From the cell containing the given text, extract its center point as (x, y) coordinate. 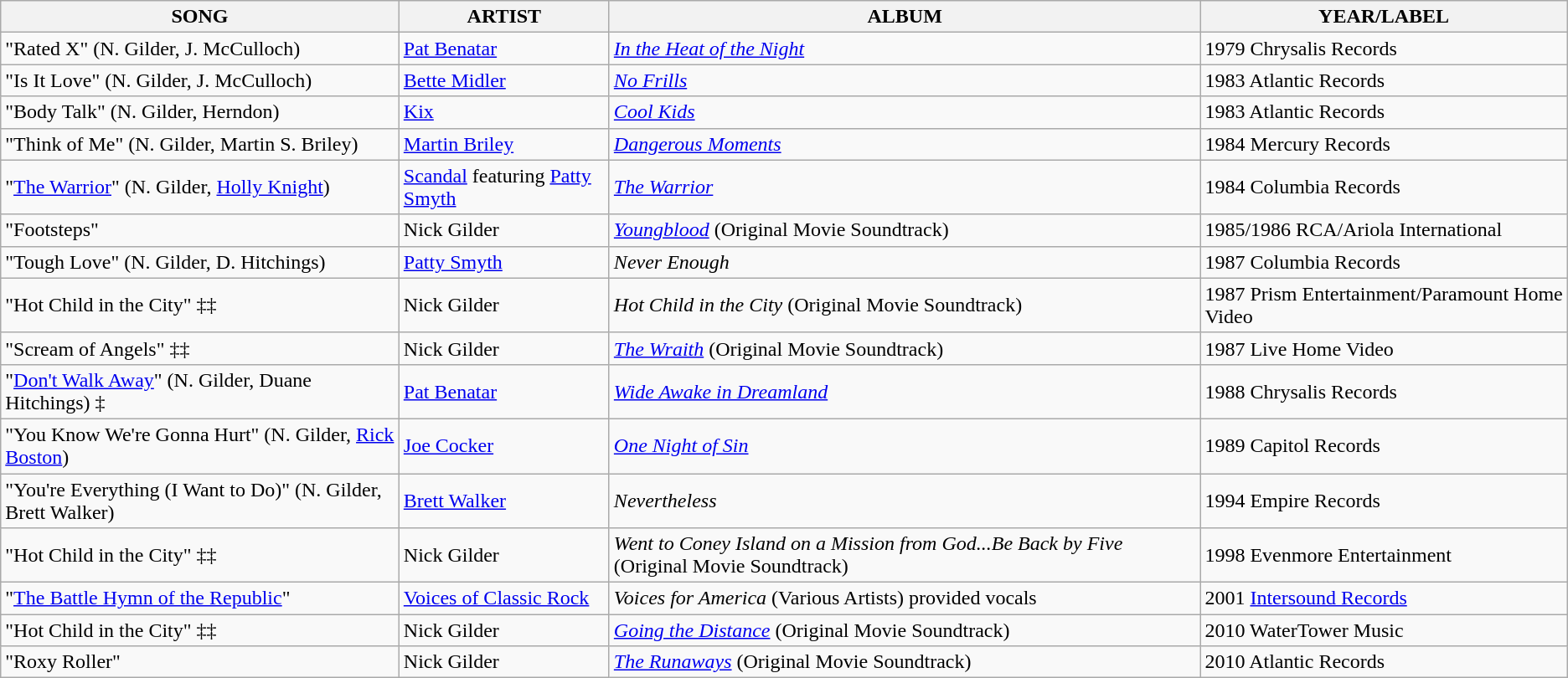
Voices of Classic Rock (504, 598)
ARTIST (504, 17)
The Runaways (Original Movie Soundtrack) (905, 662)
Going the Distance (Original Movie Soundtrack) (905, 630)
In the Heat of the Night (905, 49)
1998 Evenmore Entertainment (1384, 556)
1987 Live Home Video (1384, 348)
1987 Columbia Records (1384, 262)
"Scream of Angels" ‡‡ (200, 348)
1989 Capitol Records (1384, 445)
1984 Columbia Records (1384, 187)
ALBUM (905, 17)
No Frills (905, 80)
Brett Walker (504, 501)
The Wraith (Original Movie Soundtrack) (905, 348)
"You Know We're Gonna Hurt" (N. Gilder, Rick Boston) (200, 445)
Kix (504, 112)
"The Battle Hymn of the Republic" (200, 598)
Nevertheless (905, 501)
Bette Midler (504, 80)
YEAR/LABEL (1384, 17)
1984 Mercury Records (1384, 144)
Joe Cocker (504, 445)
Went to Coney Island on a Mission from God...Be Back by Five (Original Movie Soundtrack) (905, 556)
Hot Child in the City (Original Movie Soundtrack) (905, 305)
1985/1986 RCA/Ariola International (1384, 230)
2010 WaterTower Music (1384, 630)
1979 Chrysalis Records (1384, 49)
"Is It Love" (N. Gilder, J. McCulloch) (200, 80)
"Think of Me" (N. Gilder, Martin S. Briley) (200, 144)
Martin Briley (504, 144)
Dangerous Moments (905, 144)
"You're Everything (I Want to Do)" (N. Gilder, Brett Walker) (200, 501)
Youngblood (Original Movie Soundtrack) (905, 230)
Scandal featuring Patty Smyth (504, 187)
"Footsteps" (200, 230)
The Warrior (905, 187)
Wide Awake in Dreamland (905, 392)
Patty Smyth (504, 262)
"The Warrior" (N. Gilder, Holly Knight) (200, 187)
Cool Kids (905, 112)
1994 Empire Records (1384, 501)
1987 Prism Entertainment/Paramount Home Video (1384, 305)
"Body Talk" (N. Gilder, Herndon) (200, 112)
"Rated X" (N. Gilder, J. McCulloch) (200, 49)
"Tough Love" (N. Gilder, D. Hitchings) (200, 262)
2001 Intersound Records (1384, 598)
"Roxy Roller" (200, 662)
"Don't Walk Away" (N. Gilder, Duane Hitchings) ‡ (200, 392)
SONG (200, 17)
2010 Atlantic Records (1384, 662)
One Night of Sin (905, 445)
1988 Chrysalis Records (1384, 392)
Never Enough (905, 262)
Voices for America (Various Artists) provided vocals (905, 598)
